Search for the cell housing the specified text and yield its [x, y] center coordinate. 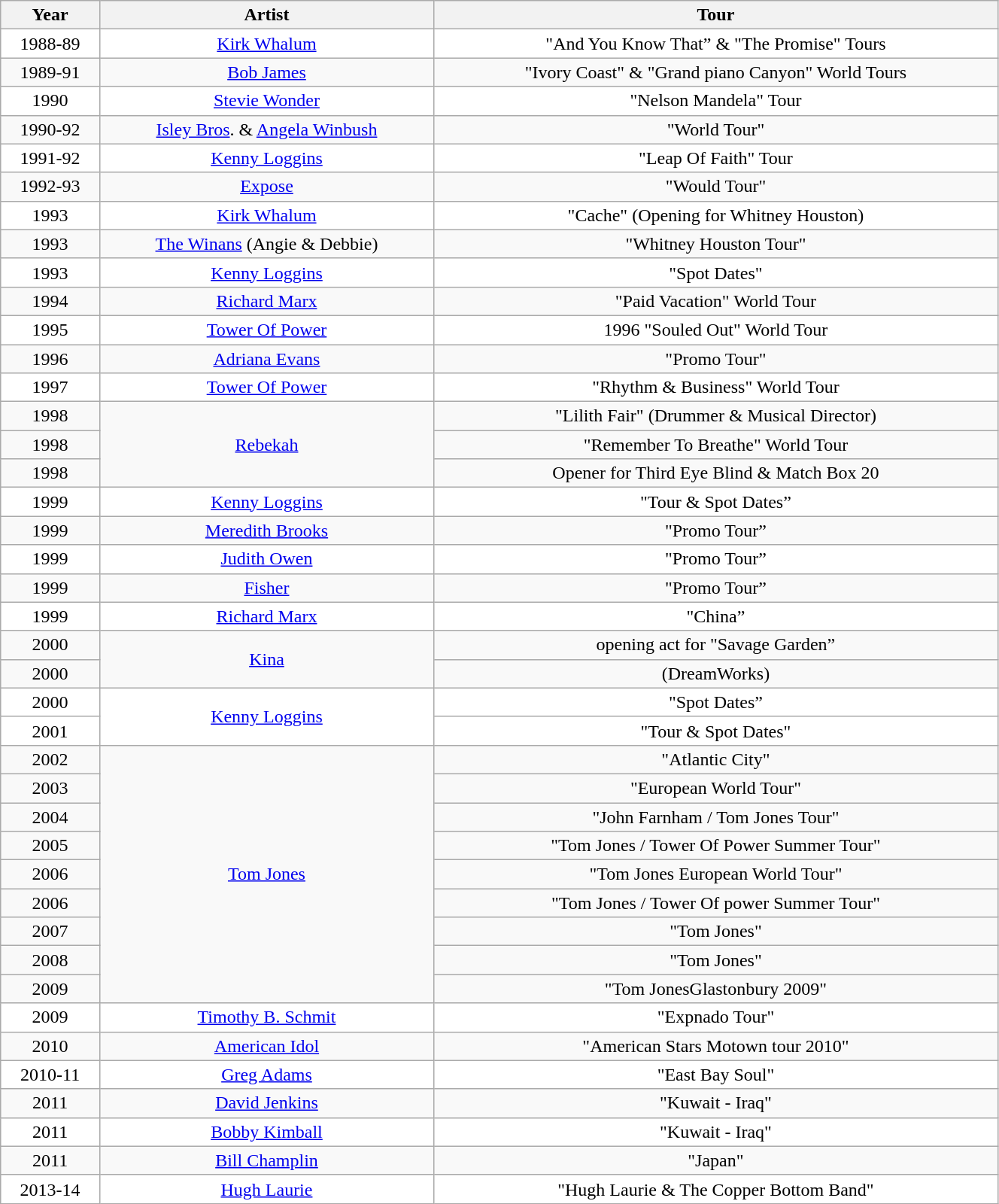
"John Farnham / Tom Jones Tour" [715, 816]
"Paid Vacation" World Tour [715, 301]
1989-91 [50, 72]
1992-93 [50, 187]
"Japan" [715, 1160]
"Would Tour" [715, 187]
"Tom Jones / Tower Of power Summer Tour" [715, 903]
Hugh Laurie [266, 1189]
Judith Owen [266, 559]
Tom Jones [266, 874]
Timothy B. Schmit [266, 1017]
Tour [715, 15]
"Spot Dates" [715, 272]
2004 [50, 816]
opening act for "Savage Garden” [715, 645]
Adriana Evans [266, 359]
1990-92 [50, 129]
"And You Know That” & "The Promise" Tours [715, 44]
Greg Adams [266, 1075]
2003 [50, 788]
"Tom JonesGlastonbury 2009" [715, 989]
1996 [50, 359]
David Jenkins [266, 1103]
"Atlantic City" [715, 759]
(DreamWorks) [715, 673]
"Expnado Tour" [715, 1017]
"European World Tour" [715, 788]
American Idol [266, 1046]
1991-92 [50, 158]
1995 [50, 330]
Bob James [266, 72]
"Hugh Laurie & The Copper Bottom Band" [715, 1189]
"East Bay Soul" [715, 1075]
"Remember To Breathe" World Tour [715, 445]
2010-11 [50, 1075]
"World Tour" [715, 129]
2007 [50, 932]
Isley Bros. & Angela Winbush [266, 129]
"Whitney Houston Tour" [715, 244]
"American Stars Motown tour 2010" [715, 1046]
"Tom Jones European World Tour" [715, 874]
"Rhythm & Business" World Tour [715, 388]
Stevie Wonder [266, 101]
2005 [50, 846]
Meredith Brooks [266, 531]
Artist [266, 15]
"Tour & Spot Dates” [715, 502]
"Tom Jones / Tower Of Power Summer Tour" [715, 846]
1988-89 [50, 44]
Bill Champlin [266, 1160]
2001 [50, 731]
"Nelson Mandela" Tour [715, 101]
1994 [50, 301]
Kina [266, 659]
"Promo Tour" [715, 359]
2008 [50, 960]
1990 [50, 101]
"Lilith Fair" (Drummer & Musical Director) [715, 416]
"Spot Dates” [715, 702]
The Winans (Angie & Debbie) [266, 244]
2002 [50, 759]
Year [50, 15]
Expose [266, 187]
Rebekah [266, 445]
2013-14 [50, 1189]
2010 [50, 1046]
1997 [50, 388]
"Tour & Spot Dates" [715, 731]
Opener for Third Eye Blind & Match Box 20 [715, 473]
"Ivory Coast" & "Grand piano Canyon" World Tours [715, 72]
"Leap Of Faith" Tour [715, 158]
"Cache" (Opening for Whitney Houston) [715, 215]
Fisher [266, 588]
"China” [715, 616]
1996 "Souled Out" World Tour [715, 330]
Bobby Kimball [266, 1132]
